Detect which cell encompasses the target text, then output its (X, Y) center coordinate. 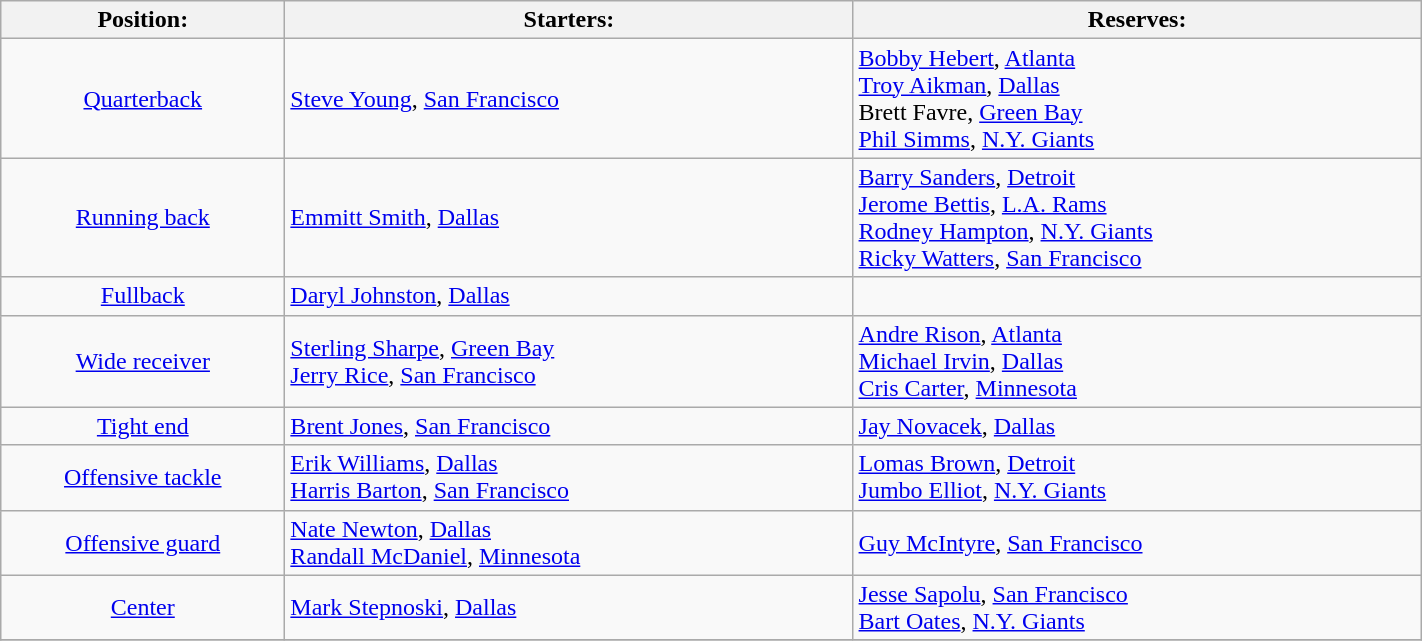
Nate Newton, Dallas Randall McDaniel, Minnesota (569, 542)
Guy McIntyre, San Francisco (1137, 542)
Emmitt Smith, Dallas (569, 218)
Starters: (569, 20)
Jesse Sapolu, San Francisco Bart Oates, N.Y. Giants (1137, 608)
Quarterback (143, 98)
Jay Novacek, Dallas (1137, 426)
Wide receiver (143, 361)
Mark Stepnoski, Dallas (569, 608)
Center (143, 608)
Steve Young, San Francisco (569, 98)
Running back (143, 218)
Sterling Sharpe, Green Bay Jerry Rice, San Francisco (569, 361)
Andre Rison, Atlanta Michael Irvin, Dallas Cris Carter, Minnesota (1137, 361)
Bobby Hebert, Atlanta Troy Aikman, Dallas Brett Favre, Green Bay Phil Simms, N.Y. Giants (1137, 98)
Reserves: (1137, 20)
Position: (143, 20)
Offensive tackle (143, 478)
Daryl Johnston, Dallas (569, 296)
Barry Sanders, Detroit Jerome Bettis, L.A. Rams Rodney Hampton, N.Y. Giants Ricky Watters, San Francisco (1137, 218)
Lomas Brown, Detroit Jumbo Elliot, N.Y. Giants (1137, 478)
Brent Jones, San Francisco (569, 426)
Offensive guard (143, 542)
Erik Williams, Dallas Harris Barton, San Francisco (569, 478)
Fullback (143, 296)
Tight end (143, 426)
